Capture the cell that displays the provided text and extract its [X, Y] central coordinate. 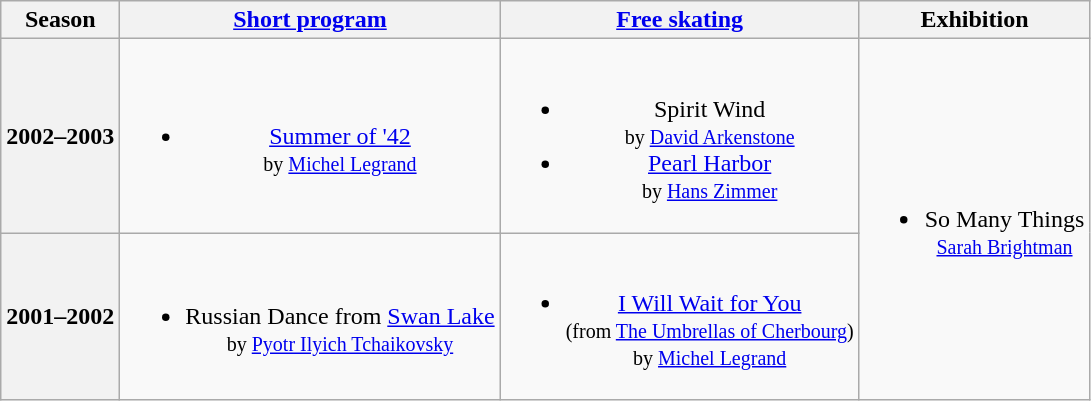
Free skating [680, 20]
Short program [310, 20]
So Many Things Sarah Brightman [974, 220]
Russian Dance from Swan Lake by Pyotr Ilyich Tchaikovsky [310, 316]
Season [60, 20]
Exhibition [974, 20]
Spirit Wind by David Arkenstone Pearl Harbor by Hans Zimmer [680, 136]
2002–2003 [60, 136]
2001–2002 [60, 316]
Summer of '42 by Michel Legrand [310, 136]
I Will Wait for You (from The Umbrellas of Cherbourg) by Michel Legrand [680, 316]
